Return (X, Y) of the center of cell containing provided text 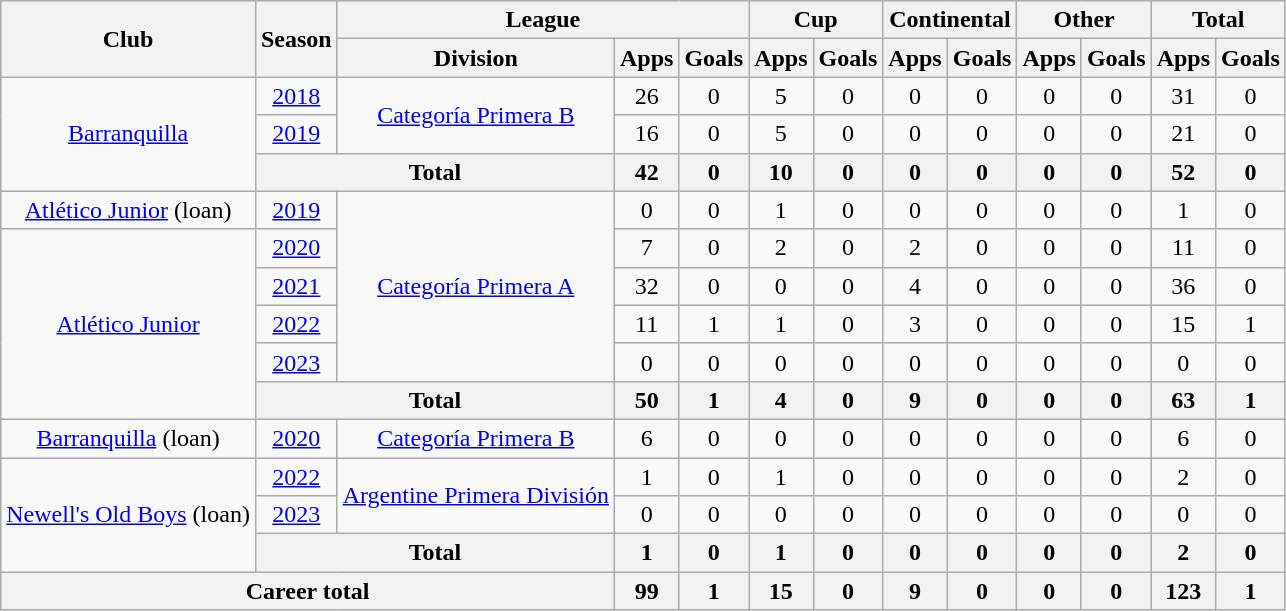
Club (128, 39)
Season (296, 39)
31 (1183, 96)
123 (1183, 591)
Other (1084, 20)
Atlético Junior (loan) (128, 210)
50 (646, 400)
Career total (308, 591)
Newell's Old Boys (loan) (128, 515)
32 (646, 286)
Barranquilla (loan) (128, 438)
2018 (296, 96)
16 (646, 134)
63 (1183, 400)
Continental (950, 20)
21 (1183, 134)
2021 (296, 286)
Categoría Primera A (476, 286)
Division (476, 58)
10 (781, 172)
League (542, 20)
Barranquilla (128, 134)
99 (646, 591)
52 (1183, 172)
42 (646, 172)
3 (915, 324)
Cup (816, 20)
26 (646, 96)
Atlético Junior (128, 324)
Argentine Primera División (476, 496)
7 (646, 248)
36 (1183, 286)
